Identify which cell holds the provided text, then report its [X, Y] central coordinate. 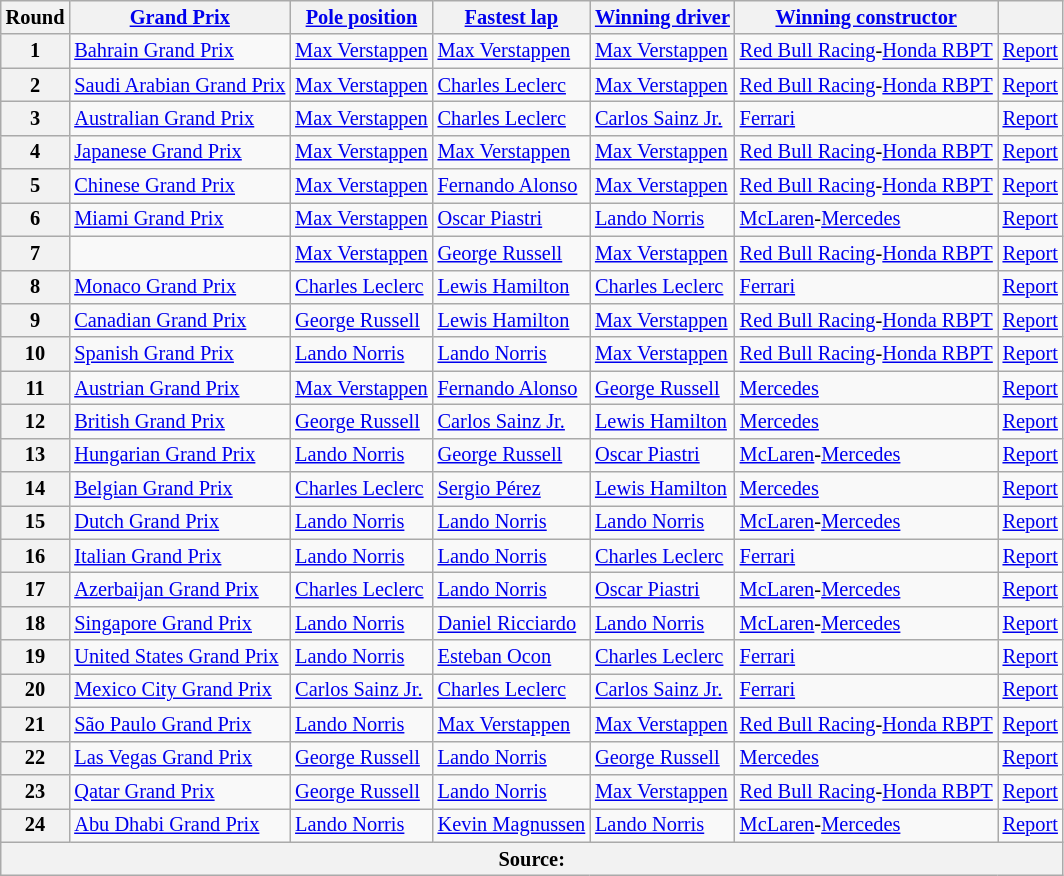
10 [36, 354]
14 [36, 489]
Pole position [361, 17]
Las Vegas Grand Prix [180, 758]
United States Grand Prix [180, 657]
Abu Dhabi Grand Prix [180, 825]
7 [36, 253]
Kevin Magnussen [512, 825]
22 [36, 758]
6 [36, 219]
17 [36, 589]
Canadian Grand Prix [180, 320]
Winning driver [662, 17]
Round [36, 17]
21 [36, 724]
Spanish Grand Prix [180, 354]
Source: [532, 859]
São Paulo Grand Prix [180, 724]
Saudi Arabian Grand Prix [180, 85]
Chinese Grand Prix [180, 186]
4 [36, 152]
15 [36, 522]
1 [36, 51]
Japanese Grand Prix [180, 152]
2 [36, 85]
12 [36, 421]
Belgian Grand Prix [180, 489]
Miami Grand Prix [180, 219]
Monaco Grand Prix [180, 287]
18 [36, 623]
3 [36, 118]
9 [36, 320]
Italian Grand Prix [180, 556]
Sergio Pérez [512, 489]
Australian Grand Prix [180, 118]
Mexico City Grand Prix [180, 690]
23 [36, 791]
Daniel Ricciardo [512, 623]
19 [36, 657]
24 [36, 825]
Azerbaijan Grand Prix [180, 589]
11 [36, 388]
Fastest lap [512, 17]
Bahrain Grand Prix [180, 51]
Hungarian Grand Prix [180, 455]
8 [36, 287]
Winning constructor [866, 17]
Dutch Grand Prix [180, 522]
British Grand Prix [180, 421]
Qatar Grand Prix [180, 791]
Esteban Ocon [512, 657]
13 [36, 455]
16 [36, 556]
Grand Prix [180, 17]
Singapore Grand Prix [180, 623]
20 [36, 690]
5 [36, 186]
Austrian Grand Prix [180, 388]
